Capture the cell that displays the provided text and extract its [X, Y] central coordinate. 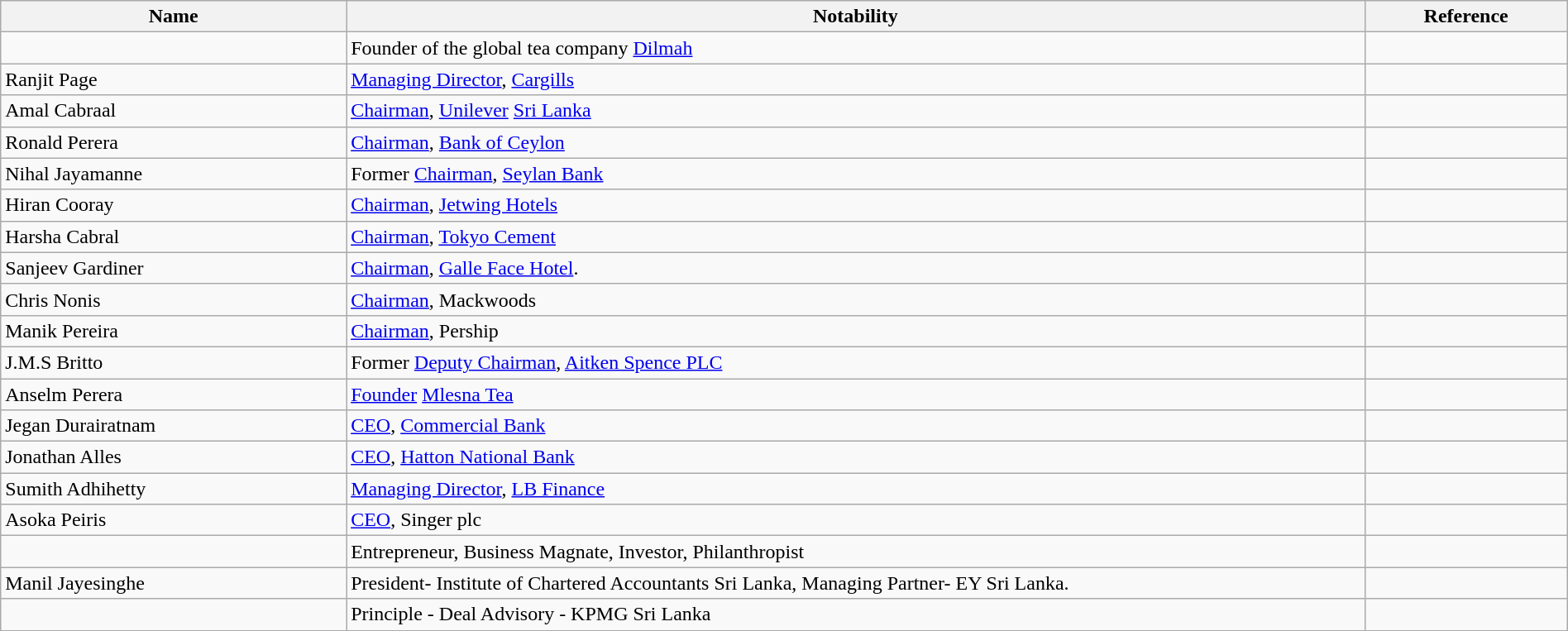
Jonathan Alles [174, 457]
Former Chairman, Seylan Bank [855, 174]
Chairman, Bank of Ceylon [855, 142]
Anselm Perera [174, 394]
Chairman, Galle Face Hotel. [855, 268]
CEO, Singer plc [855, 520]
President- Institute of Chartered Accountants Sri Lanka, Managing Partner- EY Sri Lanka. [855, 583]
Former Deputy Chairman, Aitken Spence PLC [855, 362]
Hiran Cooray [174, 205]
Notability [855, 17]
Chris Nonis [174, 299]
Chairman, Mackwoods [855, 299]
Founder of the global tea company Dilmah [855, 48]
Ronald Perera [174, 142]
Managing Director, Cargills [855, 79]
Entrepreneur, Business Magnate, Investor, Philanthropist [855, 552]
CEO, Hatton National Bank [855, 457]
Nihal Jayamanne [174, 174]
Ranjit Page [174, 79]
Harsha Cabral [174, 237]
Chairman, Pership [855, 331]
Principle - Deal Advisory - KPMG Sri Lanka [855, 614]
Chairman, Unilever Sri Lanka [855, 111]
CEO, Commercial Bank [855, 426]
Manil Jayesinghe [174, 583]
Chairman, Tokyo Cement [855, 237]
Chairman, Jetwing Hotels [855, 205]
Asoka Peiris [174, 520]
Jegan Durairatnam [174, 426]
Sanjeev Gardiner [174, 268]
Amal Cabraal [174, 111]
Managing Director, LB Finance [855, 489]
Sumith Adhihetty [174, 489]
J.M.S Britto [174, 362]
Founder Mlesna Tea [855, 394]
Manik Pereira [174, 331]
Reference [1465, 17]
Name [174, 17]
